Provide the [X, Y] coordinate of the cell's center where the given text is located.  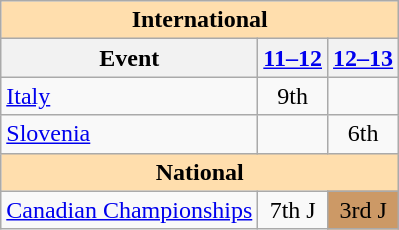
International [200, 20]
Canadian Championships [130, 210]
Italy [130, 96]
6th [364, 134]
9th [293, 96]
Event [130, 58]
11–12 [293, 58]
12–13 [364, 58]
National [200, 172]
Slovenia [130, 134]
7th J [293, 210]
3rd J [364, 210]
